Scan for the cell matching the given text and deliver its (x, y) coordinate at center. 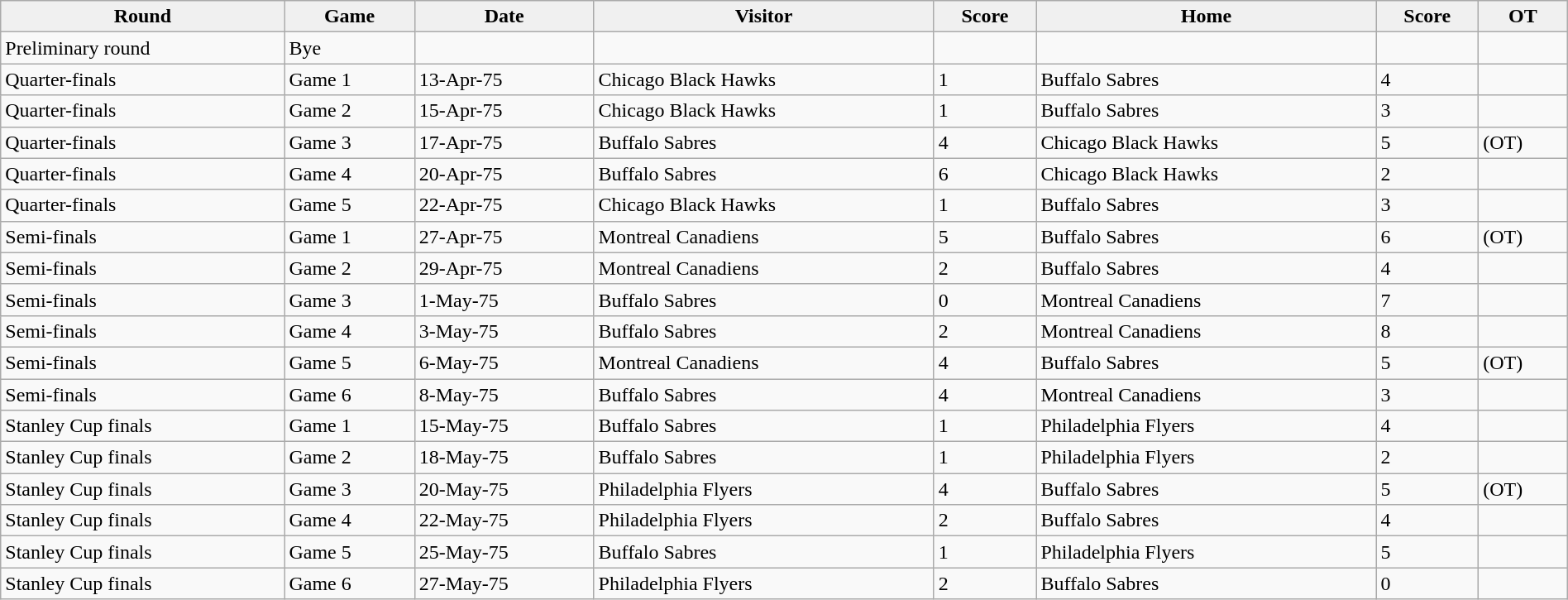
8-May-75 (504, 395)
OT (1523, 17)
3-May-75 (504, 331)
Game (349, 17)
Date (504, 17)
13-Apr-75 (504, 79)
22-Apr-75 (504, 205)
Preliminary round (142, 48)
20-May-75 (504, 489)
15-May-75 (504, 426)
27-Apr-75 (504, 237)
Visitor (764, 17)
29-Apr-75 (504, 268)
7 (1427, 300)
1-May-75 (504, 300)
6-May-75 (504, 362)
8 (1427, 331)
22-May-75 (504, 521)
25-May-75 (504, 552)
Round (142, 17)
15-Apr-75 (504, 111)
20-Apr-75 (504, 174)
Home (1206, 17)
17-Apr-75 (504, 142)
27-May-75 (504, 583)
Bye (349, 48)
18-May-75 (504, 458)
